Capture the cell that displays the provided text and extract its [x, y] central coordinate. 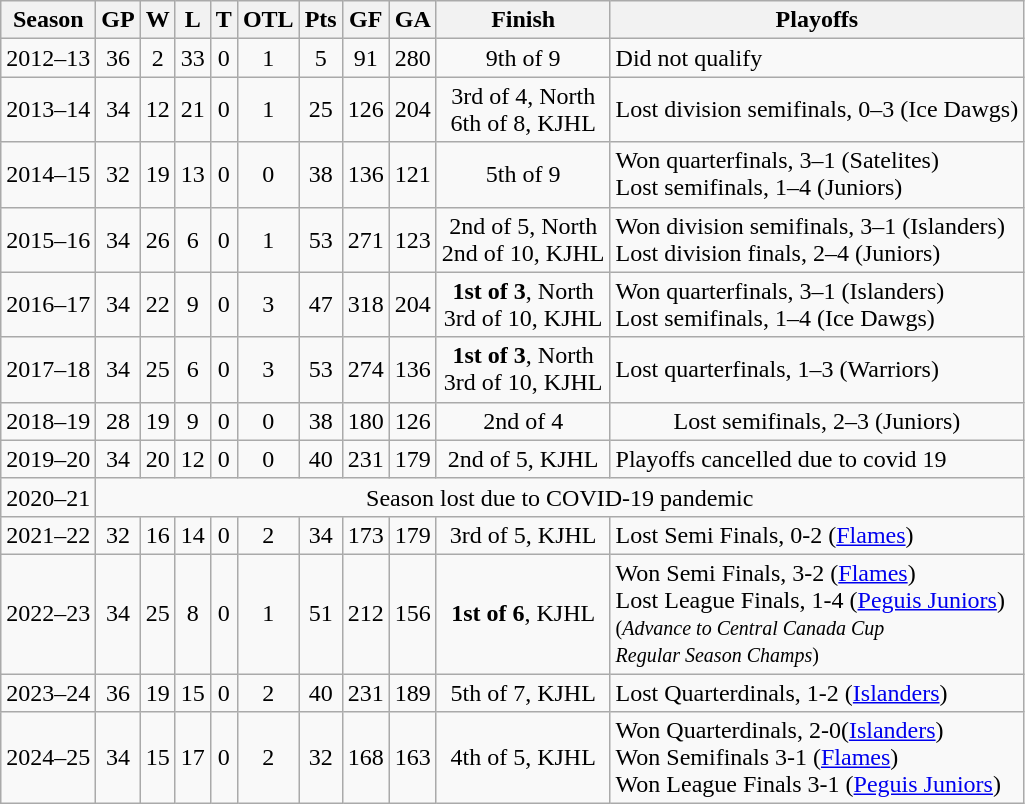
Lost quarterfinals, 1–3 (Warriors) [817, 370]
Finish [523, 20]
318 [366, 304]
5 [320, 58]
2nd of 4 [523, 421]
26 [158, 240]
2019–20 [48, 459]
33 [192, 58]
Season [48, 20]
8 [192, 614]
GA [412, 20]
Playoffs [817, 20]
Pts [320, 20]
2012–13 [48, 58]
Lost division semifinals, 0–3 (Ice Dawgs) [817, 110]
W [158, 20]
1st of 6, KJHL [523, 614]
Won Quarterdinals, 2-0(Islanders)Won Semifinals 3-1 (Flames)Won League Finals 3-1 (Peguis Juniors) [817, 758]
28 [118, 421]
123 [412, 240]
17 [192, 758]
2024–25 [48, 758]
Won Semi Finals, 3-2 (Flames)Lost League Finals, 1-4 (Peguis Juniors)(Advance to Central Canada CupRegular Season Champs) [817, 614]
2020–21 [48, 497]
L [192, 20]
Season lost due to COVID-19 pandemic [560, 497]
20 [158, 459]
2016–17 [48, 304]
5th of 9 [523, 174]
91 [366, 58]
OTL [268, 20]
51 [320, 614]
GF [366, 20]
163 [412, 758]
180 [366, 421]
Won division semifinals, 3–1 (Islanders)Lost division finals, 2–4 (Juniors) [817, 240]
173 [366, 535]
GP [118, 20]
168 [366, 758]
2022–23 [48, 614]
Lost Quarterdinals, 1-2 (Islanders) [817, 693]
22 [158, 304]
Lost Semi Finals, 0-2 (Flames) [817, 535]
5th of 7, KJHL [523, 693]
14 [192, 535]
121 [412, 174]
T [224, 20]
Won quarterfinals, 3–1 (Satelites)Lost semifinals, 1–4 (Juniors) [817, 174]
Lost semifinals, 2–3 (Juniors) [817, 421]
9th of 9 [523, 58]
280 [412, 58]
3rd of 4, North6th of 8, KJHL [523, 110]
2021–22 [48, 535]
Won quarterfinals, 3–1 (Islanders)Lost semifinals, 1–4 (Ice Dawgs) [817, 304]
47 [320, 304]
271 [366, 240]
2017–18 [48, 370]
156 [412, 614]
189 [412, 693]
2nd of 5, North2nd of 10, KJHL [523, 240]
21 [192, 110]
2014–15 [48, 174]
2nd of 5, KJHL [523, 459]
4th of 5, KJHL [523, 758]
13 [192, 174]
2015–16 [48, 240]
Playoffs cancelled due to covid 19 [817, 459]
212 [366, 614]
16 [158, 535]
2018–19 [48, 421]
2023–24 [48, 693]
Did not qualify [817, 58]
274 [366, 370]
3rd of 5, KJHL [523, 535]
2013–14 [48, 110]
